Provide the [x, y] coordinate of the cell's center where the given text is located.  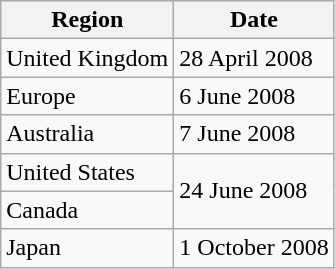
Europe [88, 96]
Canada [88, 210]
7 June 2008 [254, 134]
6 June 2008 [254, 96]
Japan [88, 248]
United States [88, 172]
24 June 2008 [254, 191]
Date [254, 20]
1 October 2008 [254, 248]
Australia [88, 134]
United Kingdom [88, 58]
Region [88, 20]
28 April 2008 [254, 58]
